Find where the given text appears and provide that cell's center as (X, Y) coordinate. 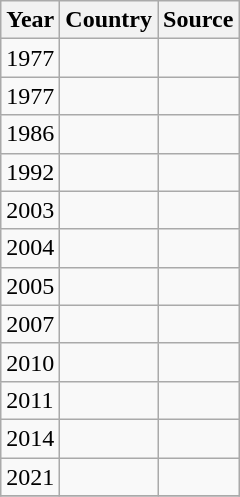
1986 (30, 134)
2005 (30, 286)
Source (198, 20)
Country (109, 20)
2004 (30, 248)
2011 (30, 400)
2021 (30, 477)
2007 (30, 324)
2003 (30, 210)
2014 (30, 438)
Year (30, 20)
2010 (30, 362)
1992 (30, 172)
